Capture the cell that displays the provided text and extract its (X, Y) central coordinate. 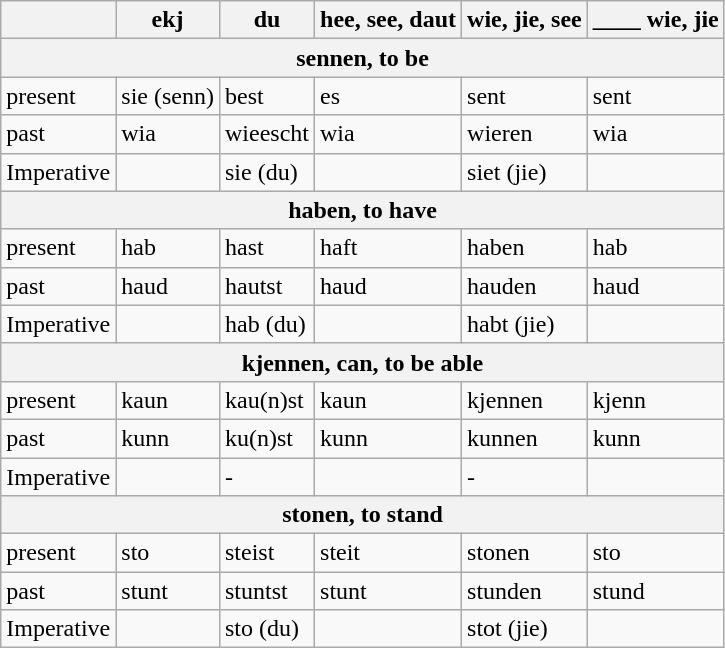
sie (senn) (168, 96)
ekj (168, 20)
haben (525, 248)
stot (jie) (525, 629)
best (266, 96)
stonen, to stand (363, 515)
kjennen (525, 400)
es (388, 96)
hautst (266, 286)
____ wie, jie (656, 20)
sie (du) (266, 172)
wieren (525, 134)
stund (656, 591)
stonen (525, 553)
steit (388, 553)
ku(n)st (266, 438)
wieescht (266, 134)
stunden (525, 591)
sennen, to be (363, 58)
stuntst (266, 591)
hast (266, 248)
hee, see, daut (388, 20)
habt (jie) (525, 324)
kau(n)st (266, 400)
steist (266, 553)
hauden (525, 286)
sto (du) (266, 629)
wie, jie, see (525, 20)
kjennen, can, to be able (363, 362)
hab (du) (266, 324)
haben, to have (363, 210)
kunnen (525, 438)
kjenn (656, 400)
siet (jie) (525, 172)
du (266, 20)
haft (388, 248)
